Locate the cell with the specified text and output its [x, y] center coordinate. 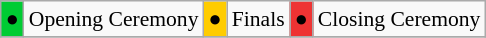
Closing Ceremony [400, 19]
Finals [258, 19]
Opening Ceremony [114, 19]
